Provide the (X, Y) coordinate of the cell's center where the given text is located.  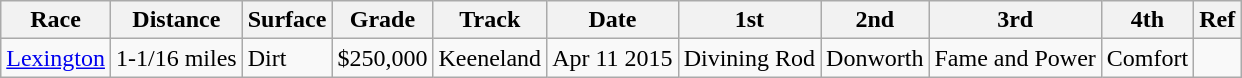
3rd (1015, 20)
Donworth (875, 58)
Keeneland (490, 58)
2nd (875, 20)
Track (490, 20)
Distance (176, 20)
Divining Rod (749, 58)
Fame and Power (1015, 58)
Date (613, 20)
Apr 11 2015 (613, 58)
Dirt (287, 58)
$250,000 (382, 58)
Race (56, 20)
4th (1147, 20)
Lexington (56, 58)
Grade (382, 20)
Ref (1218, 20)
1st (749, 20)
1-1/16 miles (176, 58)
Comfort (1147, 58)
Surface (287, 20)
